Identify which cell holds the provided text, then report its (X, Y) central coordinate. 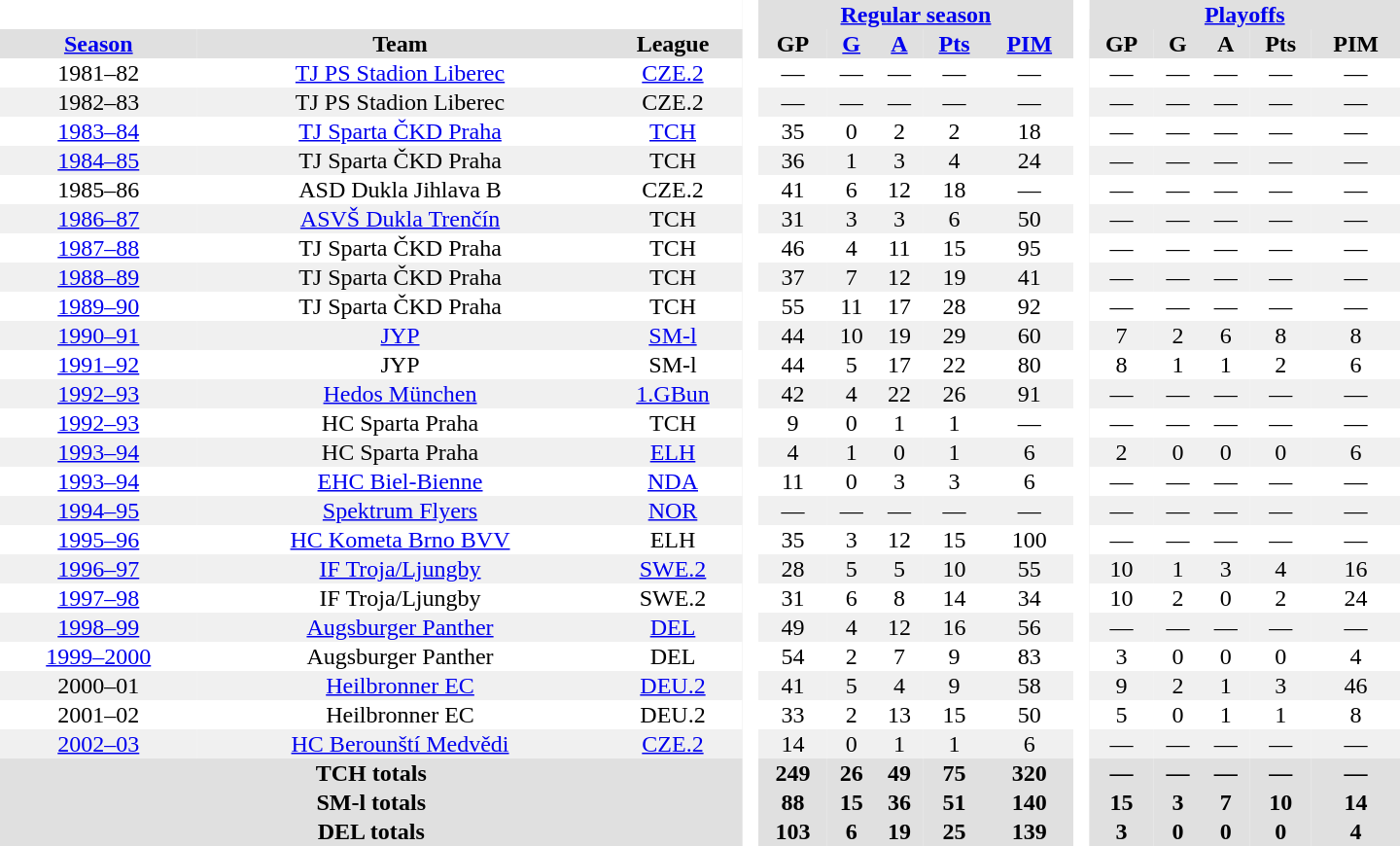
HC Berounští Medvědi (401, 744)
League (673, 44)
1985–86 (99, 190)
13 (898, 715)
1991–92 (99, 365)
91 (1029, 394)
320 (1029, 773)
33 (793, 715)
1987–88 (99, 248)
103 (793, 831)
TCH totals (371, 773)
1.GBun (673, 394)
51 (955, 802)
ASVŠ Dukla Trenčín (401, 219)
EHC Biel-Bienne (401, 481)
56 (1029, 627)
1988–89 (99, 277)
Team (401, 44)
HC Kometa Brno BVV (401, 540)
60 (1029, 335)
83 (1029, 656)
NOR (673, 511)
1999–2000 (99, 656)
1984–85 (99, 160)
37 (793, 277)
1997–98 (99, 598)
1994–95 (99, 511)
2002–03 (99, 744)
140 (1029, 802)
DEL totals (371, 831)
29 (955, 335)
80 (1029, 365)
88 (793, 802)
100 (1029, 540)
1981–82 (99, 73)
249 (793, 773)
Season (99, 44)
95 (1029, 248)
SM-l totals (371, 802)
54 (793, 656)
92 (1029, 306)
42 (793, 394)
34 (1029, 598)
1996–97 (99, 569)
75 (955, 773)
NDA (673, 481)
1989–90 (99, 306)
25 (955, 831)
1990–91 (99, 335)
58 (1029, 686)
Playoffs (1244, 15)
Hedos München (401, 394)
139 (1029, 831)
1983–84 (99, 131)
2001–02 (99, 715)
1982–83 (99, 102)
2000–01 (99, 686)
ASD Dukla Jihlava B (401, 190)
1995–96 (99, 540)
1998–99 (99, 627)
1986–87 (99, 219)
Spektrum Flyers (401, 511)
Regular season (916, 15)
